Output the (X, Y) coordinate of the center of the cell containing the given text.  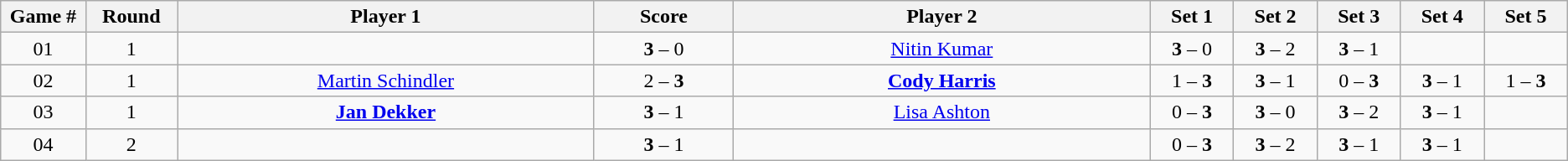
02 (44, 80)
Set 4 (1442, 17)
2 – 3 (663, 80)
Game # (44, 17)
Martin Schindler (386, 80)
04 (44, 144)
Player 2 (941, 17)
Set 5 (1526, 17)
01 (44, 49)
03 (44, 112)
Round (131, 17)
2 (131, 144)
Nitin Kumar (941, 49)
Jan Dekker (386, 112)
Cody Harris (941, 80)
Score (663, 17)
Set 1 (1192, 17)
Set 2 (1276, 17)
Set 3 (1359, 17)
Lisa Ashton (941, 112)
Player 1 (386, 17)
